Extract the [x, y] coordinate from the center of the cell holding the provided text.  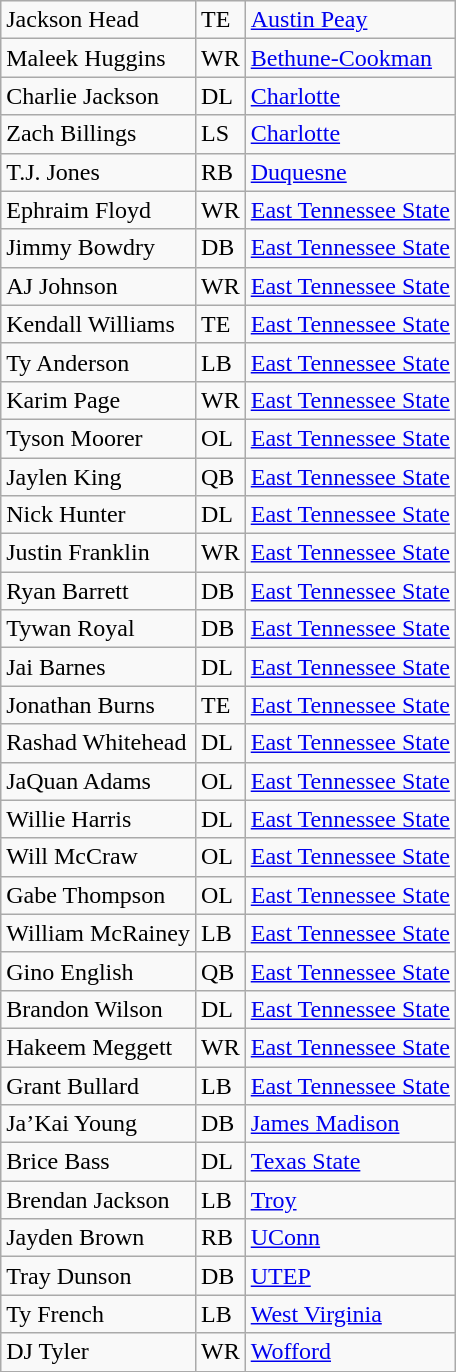
Jaylen King [98, 477]
JaQuan Adams [98, 781]
DJ Tyler [98, 1352]
Charlie Jackson [98, 96]
Gabe Thompson [98, 895]
UConn [350, 1238]
Will McCraw [98, 857]
Brendan Jackson [98, 1200]
Troy [350, 1200]
T.J. Jones [98, 172]
Tyson Moorer [98, 438]
Bethune-Cookman [350, 58]
Brandon Wilson [98, 1009]
Ty Anderson [98, 362]
Jimmy Bowdry [98, 248]
Ty French [98, 1314]
William McRainey [98, 933]
Grant Bullard [98, 1085]
LS [220, 134]
Tywan Royal [98, 629]
Hakeem Meggett [98, 1047]
Ephraim Floyd [98, 210]
Karim Page [98, 400]
Zach Billings [98, 134]
West Virginia [350, 1314]
Duquesne [350, 172]
AJ Johnson [98, 286]
Jayden Brown [98, 1238]
Gino English [98, 971]
Ja’Kai Young [98, 1124]
Brice Bass [98, 1162]
Justin Franklin [98, 553]
Jonathan Burns [98, 705]
James Madison [350, 1124]
Rashad Whitehead [98, 743]
Nick Hunter [98, 515]
Wofford [350, 1352]
Maleek Huggins [98, 58]
Texas State [350, 1162]
Jackson Head [98, 20]
Kendall Williams [98, 324]
Austin Peay [350, 20]
UTEP [350, 1276]
Ryan Barrett [98, 591]
Jai Barnes [98, 667]
Willie Harris [98, 819]
Tray Dunson [98, 1276]
